Return [X, Y] of the center of cell containing provided text 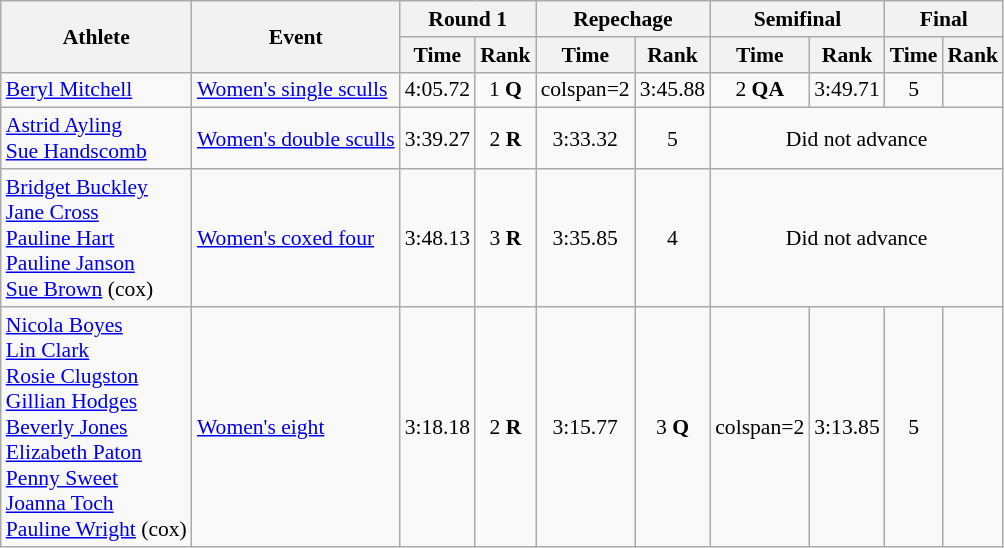
3:48.13 [438, 238]
Beryl Mitchell [96, 90]
Round 1 [468, 19]
Bridget BuckleyJane CrossPauline HartPauline JansonSue Brown (cox) [96, 238]
3:15.77 [586, 427]
3:13.85 [846, 427]
3:18.18 [438, 427]
4:05.72 [438, 90]
Women's double sculls [296, 138]
3 Q [672, 427]
3 R [506, 238]
Athlete [96, 36]
3:49.71 [846, 90]
Nicola BoyesLin ClarkRosie ClugstonGillian HodgesBeverly JonesElizabeth PatonPenny SweetJoanna TochPauline Wright (cox) [96, 427]
3:33.32 [586, 138]
Final [944, 19]
4 [672, 238]
3:45.88 [672, 90]
3:35.85 [586, 238]
Repechage [624, 19]
Women's single sculls [296, 90]
2 QA [760, 90]
Event [296, 36]
Women's eight [296, 427]
1 Q [506, 90]
3:39.27 [438, 138]
Women's coxed four [296, 238]
Astrid AylingSue Handscomb [96, 138]
Semifinal [798, 19]
